Identify which cell holds the provided text, then report its (x, y) central coordinate. 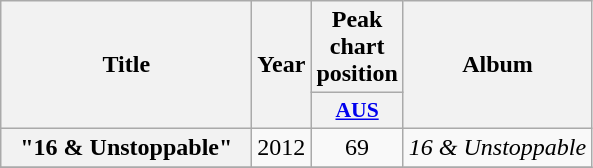
Album (497, 65)
2012 (282, 147)
69 (357, 147)
Year (282, 65)
Peakchart position (357, 47)
Title (126, 65)
"16 & Unstoppable" (126, 147)
16 & Unstoppable (497, 147)
AUS (357, 111)
